Extract the [x, y] coordinate from the center of the cell holding the provided text.  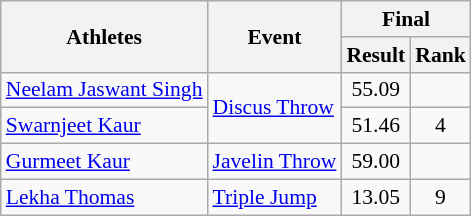
Lekha Thomas [104, 197]
Discus Throw [275, 108]
4 [440, 126]
59.00 [376, 162]
51.46 [376, 126]
Result [376, 55]
Javelin Throw [275, 162]
Athletes [104, 36]
Final [406, 19]
9 [440, 197]
Rank [440, 55]
Neelam Jaswant Singh [104, 90]
Event [275, 36]
55.09 [376, 90]
Gurmeet Kaur [104, 162]
Triple Jump [275, 197]
Swarnjeet Kaur [104, 126]
13.05 [376, 197]
